Detect which cell encompasses the target text, then output its [x, y] center coordinate. 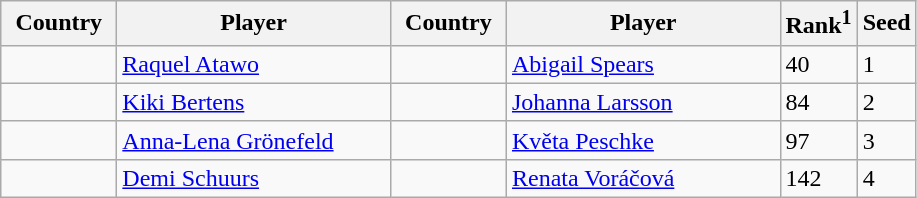
Seed [886, 24]
Rank1 [818, 24]
142 [818, 178]
Květa Peschke [643, 140]
Anna-Lena Grönefeld [254, 140]
Renata Voráčová [643, 178]
Demi Schuurs [254, 178]
Raquel Atawo [254, 64]
Johanna Larsson [643, 102]
1 [886, 64]
40 [818, 64]
2 [886, 102]
4 [886, 178]
3 [886, 140]
97 [818, 140]
84 [818, 102]
Kiki Bertens [254, 102]
Abigail Spears [643, 64]
